Detect which cell encompasses the target text, then output its [x, y] center coordinate. 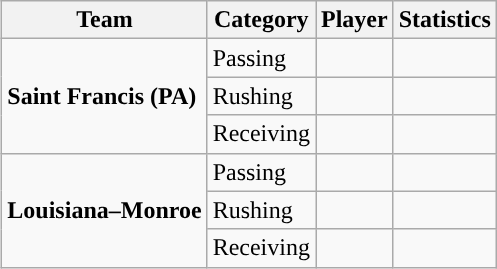
Category [261, 20]
Player [355, 20]
Louisiana–Monroe [104, 210]
Team [104, 20]
Statistics [444, 20]
Saint Francis (PA) [104, 96]
